Detect which cell encompasses the target text, then output its (x, y) center coordinate. 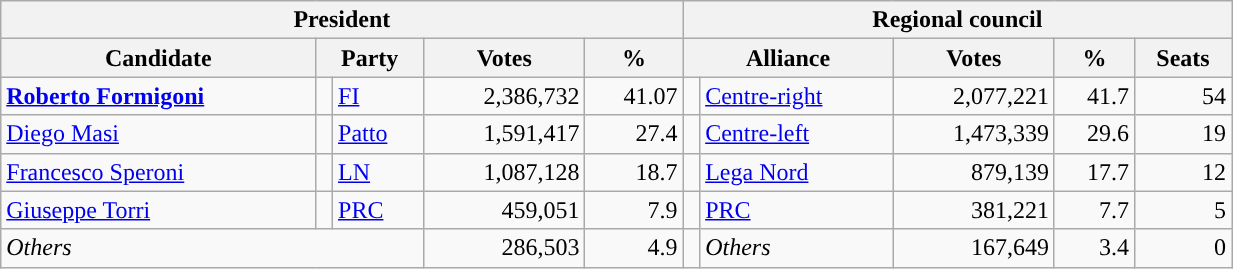
0 (1182, 248)
2,077,221 (974, 96)
18.7 (634, 172)
Party (370, 58)
Giuseppe Torri (158, 210)
7.9 (634, 210)
Patto (378, 134)
41.7 (1094, 96)
29.6 (1094, 134)
41.07 (634, 96)
167,649 (974, 248)
19 (1182, 134)
2,386,732 (504, 96)
Francesco Speroni (158, 172)
7.7 (1094, 210)
4.9 (634, 248)
1,591,417 (504, 134)
12 (1182, 172)
27.4 (634, 134)
Roberto Formigoni (158, 96)
President (342, 20)
Centre-right (796, 96)
Centre-left (796, 134)
Diego Masi (158, 134)
459,051 (504, 210)
1,087,128 (504, 172)
Candidate (158, 58)
FI (378, 96)
3.4 (1094, 248)
17.7 (1094, 172)
Alliance (788, 58)
Seats (1182, 58)
286,503 (504, 248)
54 (1182, 96)
1,473,339 (974, 134)
Regional council (958, 20)
381,221 (974, 210)
5 (1182, 210)
LN (378, 172)
Lega Nord (796, 172)
879,139 (974, 172)
